Return the (X, Y) coordinate for the center point of the cell that contains the specified text.  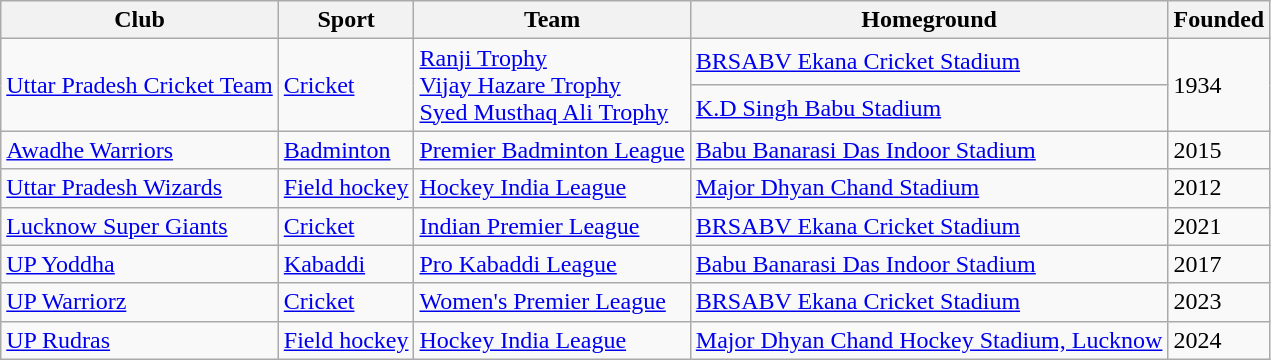
1934 (1219, 85)
UP Rudras (140, 340)
Founded (1219, 20)
Premier Badminton League (552, 150)
Kabaddi (346, 264)
2021 (1219, 226)
Major Dhyan Chand Stadium (929, 188)
K.D Singh Babu Stadium (929, 108)
Sport (346, 20)
2017 (1219, 264)
UP Warriorz (140, 302)
Ranji TrophyVijay Hazare TrophySyed Musthaq Ali Trophy (552, 85)
Uttar Pradesh Wizards (140, 188)
2015 (1219, 150)
Awadhe Warriors (140, 150)
Indian Premier League (552, 226)
Women's Premier League (552, 302)
2012 (1219, 188)
Team (552, 20)
Lucknow Super Giants (140, 226)
Uttar Pradesh Cricket Team (140, 85)
Homeground (929, 20)
Major Dhyan Chand Hockey Stadium, Lucknow (929, 340)
Pro Kabaddi League (552, 264)
2023 (1219, 302)
UP Yoddha (140, 264)
Club (140, 20)
Badminton (346, 150)
2024 (1219, 340)
